Provide the [x, y] coordinate of the cell's center where the given text is located.  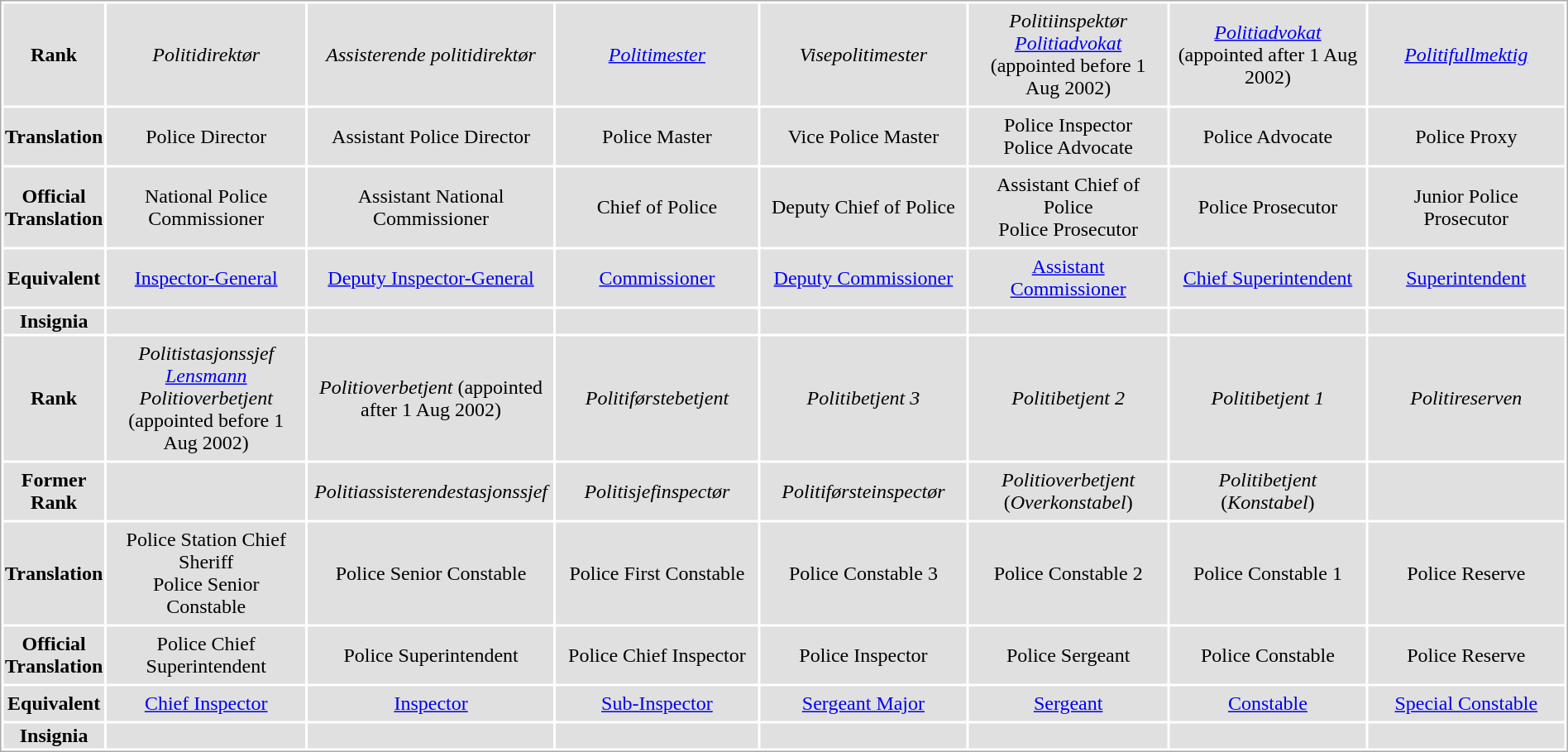
Sergeant [1068, 704]
Police Chief Superintendent [207, 655]
Police Superintendent [432, 655]
Police Constable 1 [1268, 574]
Inspector [432, 704]
Politisjefinspectør [657, 491]
Politiadvokat (appointed after 1 Aug 2002) [1268, 55]
Politioverbetjent (appointed after 1 Aug 2002) [432, 398]
Sub-Inspector [657, 704]
Politibetjent 3 [863, 398]
Chief of Police [657, 207]
Police Master [657, 136]
Police Proxy [1465, 136]
Politibetjent (Konstabel) [1268, 491]
Politiførstebetjent [657, 398]
Police Director [207, 136]
Police Senior Constable [432, 574]
Politibetjent 1 [1268, 398]
Assisterende politidirektør [432, 55]
Deputy Commissioner [863, 278]
Assistant National Commissioner [432, 207]
Assistant Chief of PolicePolice Prosecutor [1068, 207]
Police Constable 2 [1068, 574]
Police InspectorPolice Advocate [1068, 136]
Superintendent [1465, 278]
Police Chief Inspector [657, 655]
Police Constable [1268, 655]
Politioverbetjent (Overkonstabel) [1068, 491]
Police Station ChiefSheriffPolice Senior Constable [207, 574]
Chief Inspector [207, 704]
Inspector-General [207, 278]
Politiførsteinspectør [863, 491]
Constable [1268, 704]
Police Prosecutor [1268, 207]
Police Sergeant [1068, 655]
Politidirektør [207, 55]
Politiassisterendestasjonssjef [432, 491]
Commissioner [657, 278]
Politimester [657, 55]
Police Constable 3 [863, 574]
Junior Police Prosecutor [1465, 207]
PolitistasjonssjefLensmannPolitioverbetjent (appointed before 1 Aug 2002) [207, 398]
Police First Constable [657, 574]
Police Inspector [863, 655]
Visepolitimester [863, 55]
Special Constable [1465, 704]
Deputy Inspector-General [432, 278]
Vice Police Master [863, 136]
Police Advocate [1268, 136]
Assistant Commissioner [1068, 278]
Chief Superintendent [1268, 278]
Assistant Police Director [432, 136]
Politireserven [1465, 398]
PolitiinspektørPolitiadvokat (appointed before 1 Aug 2002) [1068, 55]
National Police Commissioner [207, 207]
Politibetjent 2 [1068, 398]
Politifullmektig [1465, 55]
Sergeant Major [863, 704]
Former Rank [53, 491]
Deputy Chief of Police [863, 207]
